For the text-containing cell, return its midpoint in (x, y) coordinate format. 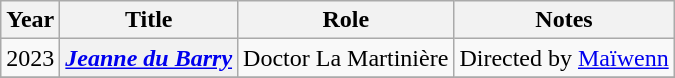
Role (346, 20)
Year (30, 20)
Title (149, 20)
Notes (564, 20)
Doctor La Martinière (346, 58)
Directed by Maïwenn (564, 58)
Jeanne du Barry (149, 58)
2023 (30, 58)
